Provide the [x, y] coordinate of the cell's center where the given text is located.  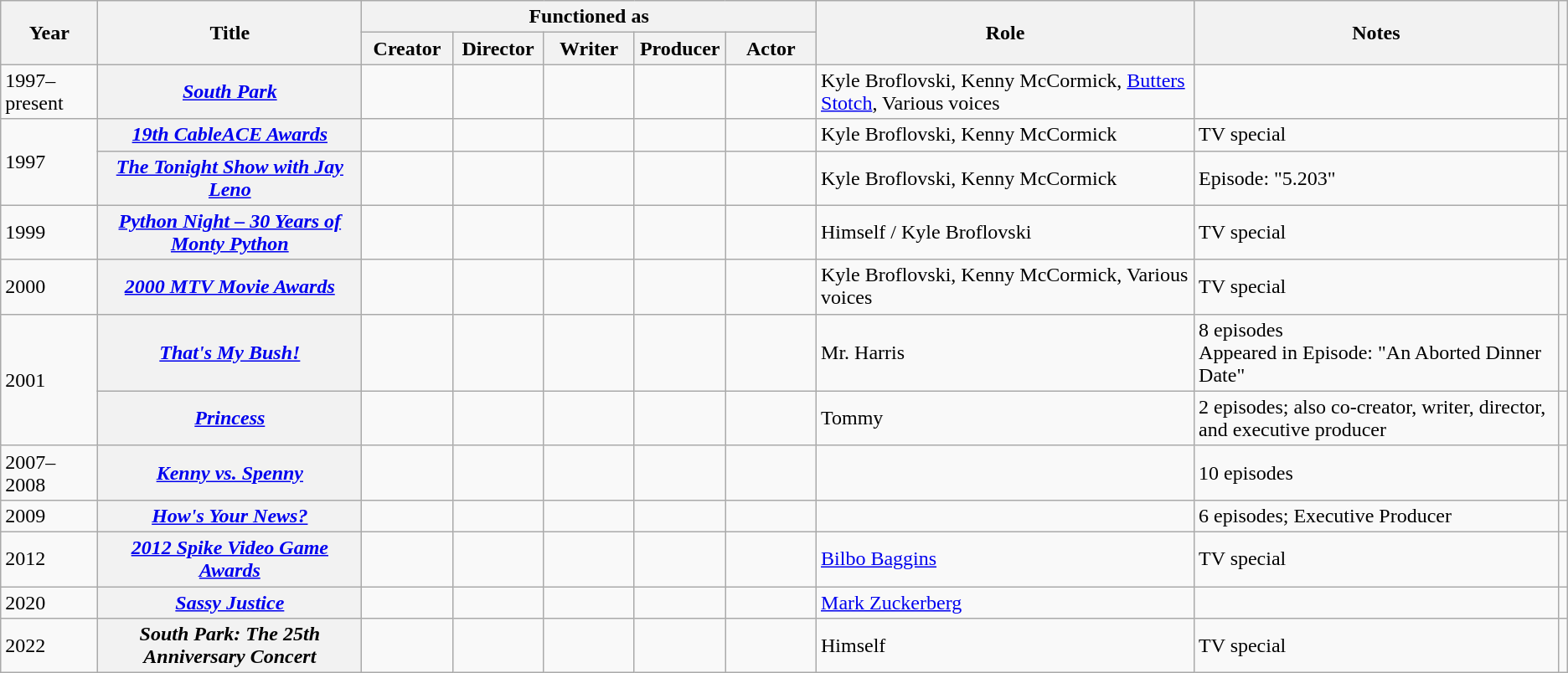
Kyle Broflovski, Kenny McCormick, Various voices [1005, 286]
2009 [49, 516]
2000 [49, 286]
2001 [49, 380]
1999 [49, 233]
Role [1005, 33]
Creator [407, 49]
Director [498, 49]
Princess [230, 419]
That's My Bush! [230, 352]
How's Your News? [230, 516]
2000 MTV Movie Awards [230, 286]
1997 [49, 162]
Functioned as [590, 17]
8 episodesAppeared in Episode: "An Aborted Dinner Date" [1377, 352]
Writer [590, 49]
2022 [49, 646]
Actor [771, 49]
Producer [680, 49]
6 episodes; Executive Producer [1377, 516]
19th CableACE Awards [230, 135]
Notes [1377, 33]
Python Night – 30 Years of Monty Python [230, 233]
2012 [49, 559]
The Tonight Show with Jay Leno [230, 177]
South Park [230, 92]
Title [230, 33]
2012 Spike Video Game Awards [230, 559]
Mark Zuckerberg [1005, 602]
Sassy Justice [230, 602]
South Park: The 25th Anniversary Concert [230, 646]
2007–2008 [49, 472]
Himself [1005, 646]
Kyle Broflovski, Kenny McCormick, Butters Stotch, Various voices [1005, 92]
Kenny vs. Spenny [230, 472]
Himself / Kyle Broflovski [1005, 233]
2020 [49, 602]
Episode: "5.203" [1377, 177]
Bilbo Baggins [1005, 559]
10 episodes [1377, 472]
1997–present [49, 92]
Tommy [1005, 419]
2 episodes; also co-creator, writer, director, and executive producer [1377, 419]
Mr. Harris [1005, 352]
Year [49, 33]
